Locate the cell with the specified text and output its [x, y] center coordinate. 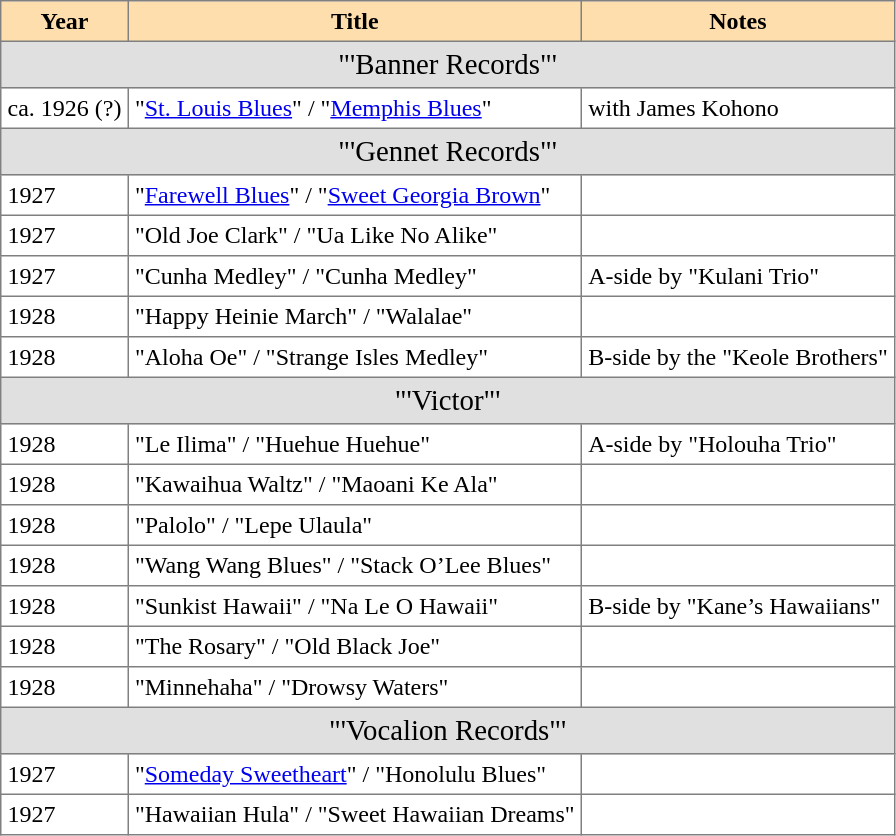
"The Rosary" / "Old Black Joe" [354, 646]
"Farewell Blues" / "Sweet Georgia Brown" [354, 195]
Title [354, 21]
Year [64, 21]
"Palolo" / "Lepe Ulaula" [354, 525]
"St. Louis Blues" / "Memphis Blues" [354, 108]
"Aloha Oe" / "Strange Isles Medley" [354, 357]
"'Gennet Records"' [448, 151]
with James Kohono [738, 108]
"Cunha Medley" / "Cunha Medley" [354, 276]
"Minnehaha" / "Drowsy Waters" [354, 687]
"Someday Sweetheart" / "Honolulu Blues" [354, 774]
"Old Joe Clark" / "Ua Like No Alike" [354, 235]
B-side by the "Keole Brothers" [738, 357]
"Hawaiian Hula" / "Sweet Hawaiian Dreams" [354, 814]
"'Victor"' [448, 400]
B-side by "Kane’s Hawaiians" [738, 606]
"'Banner Records"' [448, 64]
A-side by "Holouha Trio" [738, 444]
A-side by "Kulani Trio" [738, 276]
"Kawaihua Waltz" / "Maoani Ke Ala" [354, 484]
"'Vocalion Records"' [448, 730]
"Happy Heinie March" / "Walalae" [354, 316]
ca. 1926 (?) [64, 108]
"Le Ilima" / "Huehue Huehue" [354, 444]
"Sunkist Hawaii" / "Na Le O Hawaii" [354, 606]
Notes [738, 21]
"Wang Wang Blues" / "Stack O’Lee Blues" [354, 565]
